Capture the cell that displays the provided text and extract its (x, y) central coordinate. 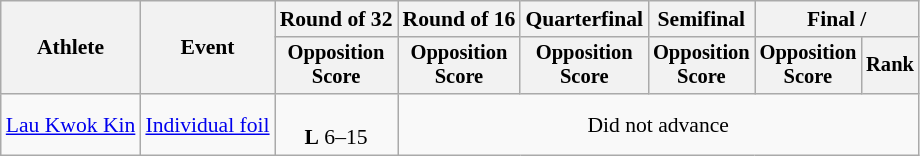
Rank (890, 66)
Final / (837, 19)
Semifinal (702, 19)
Athlete (71, 48)
Lau Kwok Kin (71, 124)
L 6–15 (336, 124)
Individual foil (207, 124)
Round of 32 (336, 19)
Round of 16 (460, 19)
Event (207, 48)
Quarterfinal (584, 19)
Did not advance (658, 124)
